Pinpoint the cell where the given text exists, returning its [x, y] midpoint coordinate. 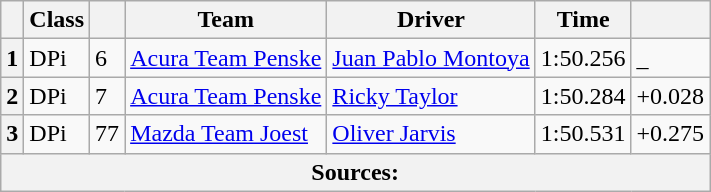
Mazda Team Joest [226, 134]
Oliver Jarvis [431, 134]
1 [12, 58]
77 [108, 134]
_ [670, 58]
Ricky Taylor [431, 96]
3 [12, 134]
7 [108, 96]
+0.028 [670, 96]
Team [226, 20]
1:50.531 [583, 134]
Driver [431, 20]
+0.275 [670, 134]
1:50.284 [583, 96]
Juan Pablo Montoya [431, 58]
6 [108, 58]
Class [57, 20]
Time [583, 20]
1:50.256 [583, 58]
2 [12, 96]
Sources: [356, 172]
